Determine the (x, y) coordinate at the center of the cell enclosing the given text.  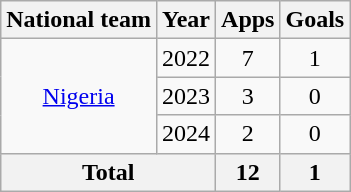
3 (248, 96)
Apps (248, 20)
2 (248, 134)
Total (108, 172)
Year (186, 20)
2024 (186, 134)
Goals (315, 20)
National team (79, 20)
2023 (186, 96)
Nigeria (79, 96)
12 (248, 172)
7 (248, 58)
2022 (186, 58)
